Determine the [X, Y] coordinate at the center of the cell enclosing the given text.  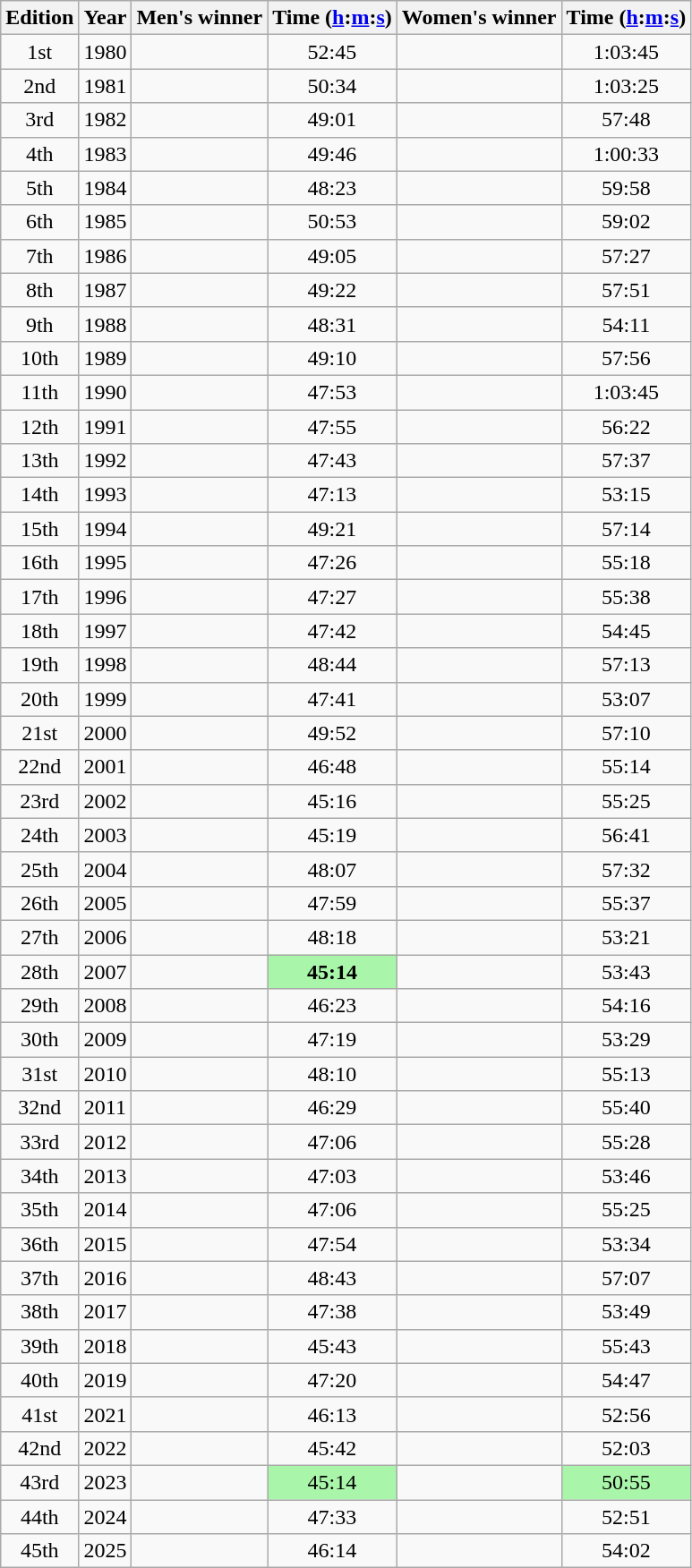
1:00:33 [627, 154]
2023 [106, 1482]
Year [106, 18]
55:37 [627, 903]
1985 [106, 222]
50:53 [333, 222]
2010 [106, 1074]
52:03 [627, 1448]
54:02 [627, 1551]
59:58 [627, 188]
54:11 [627, 324]
1990 [106, 392]
47:27 [333, 597]
22nd [39, 767]
48:31 [333, 324]
43rd [39, 1482]
29th [39, 1006]
46:29 [333, 1108]
53:29 [627, 1040]
8th [39, 290]
35th [39, 1210]
15th [39, 529]
45:43 [333, 1346]
31st [39, 1074]
1997 [106, 631]
1998 [106, 665]
2002 [106, 801]
50:34 [333, 86]
33rd [39, 1142]
17th [39, 597]
49:10 [333, 358]
48:07 [333, 869]
57:14 [627, 529]
47:13 [333, 495]
59:02 [627, 222]
2015 [106, 1244]
1989 [106, 358]
Edition [39, 18]
1st [39, 52]
48:43 [333, 1278]
47:38 [333, 1312]
53:21 [627, 937]
2003 [106, 835]
46:14 [333, 1551]
55:38 [627, 597]
28th [39, 971]
55:40 [627, 1108]
26th [39, 903]
47:26 [333, 563]
47:33 [333, 1517]
47:41 [333, 699]
1994 [106, 529]
57:07 [627, 1278]
1986 [106, 256]
21st [39, 733]
50:55 [627, 1482]
9th [39, 324]
24th [39, 835]
1980 [106, 52]
44th [39, 1517]
52:45 [333, 52]
54:16 [627, 1006]
49:52 [333, 733]
45:16 [333, 801]
1995 [106, 563]
47:43 [333, 461]
2009 [106, 1040]
1982 [106, 120]
39th [39, 1346]
57:56 [627, 358]
2014 [106, 1210]
6th [39, 222]
52:56 [627, 1414]
57:27 [627, 256]
46:13 [333, 1414]
47:19 [333, 1040]
1999 [106, 699]
4th [39, 154]
1988 [106, 324]
47:03 [333, 1176]
55:43 [627, 1346]
57:10 [627, 733]
47:54 [333, 1244]
46:48 [333, 767]
12th [39, 427]
1:03:25 [627, 86]
55:18 [627, 563]
47:59 [333, 903]
52:51 [627, 1517]
13th [39, 461]
2007 [106, 971]
2018 [106, 1346]
3rd [39, 120]
38th [39, 1312]
36th [39, 1244]
2011 [106, 1108]
48:23 [333, 188]
42nd [39, 1448]
55:28 [627, 1142]
49:21 [333, 529]
2012 [106, 1142]
Women's winner [479, 18]
2001 [106, 767]
48:44 [333, 665]
37th [39, 1278]
45:19 [333, 835]
41st [39, 1414]
20th [39, 699]
11th [39, 392]
25th [39, 869]
1981 [106, 86]
2017 [106, 1312]
19th [39, 665]
49:01 [333, 120]
48:18 [333, 937]
2016 [106, 1278]
56:22 [627, 427]
1984 [106, 188]
1991 [106, 427]
30th [39, 1040]
54:47 [627, 1380]
14th [39, 495]
55:13 [627, 1074]
34th [39, 1176]
1987 [106, 290]
45th [39, 1551]
49:22 [333, 290]
45:42 [333, 1448]
53:43 [627, 971]
2022 [106, 1448]
54:45 [627, 631]
47:20 [333, 1380]
53:49 [627, 1312]
2nd [39, 86]
47:42 [333, 631]
2006 [106, 937]
49:05 [333, 256]
57:37 [627, 461]
32nd [39, 1108]
49:46 [333, 154]
10th [39, 358]
2008 [106, 1006]
2019 [106, 1380]
47:53 [333, 392]
2000 [106, 733]
47:55 [333, 427]
56:41 [627, 835]
2004 [106, 869]
5th [39, 188]
2025 [106, 1551]
53:15 [627, 495]
2021 [106, 1414]
57:32 [627, 869]
53:34 [627, 1244]
57:51 [627, 290]
57:48 [627, 120]
16th [39, 563]
55:14 [627, 767]
1993 [106, 495]
46:23 [333, 1006]
7th [39, 256]
57:13 [627, 665]
1983 [106, 154]
1996 [106, 597]
27th [39, 937]
53:46 [627, 1176]
18th [39, 631]
53:07 [627, 699]
2005 [106, 903]
2013 [106, 1176]
1992 [106, 461]
40th [39, 1380]
48:10 [333, 1074]
23rd [39, 801]
Men's winner [200, 18]
2024 [106, 1517]
